Identify which cell holds the provided text, then report its (x, y) central coordinate. 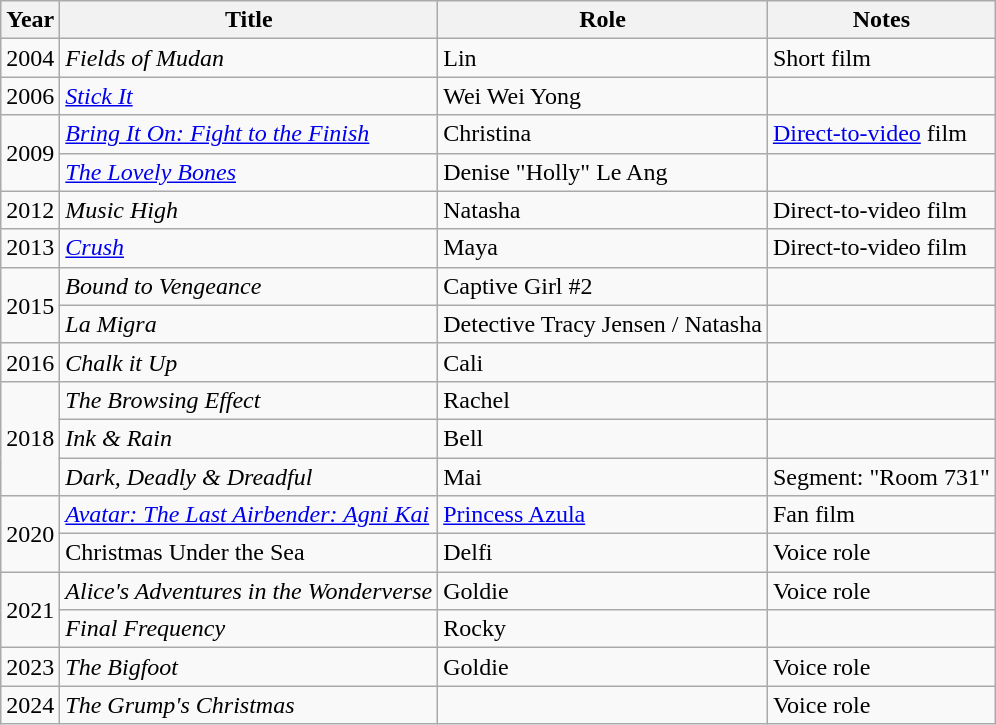
2006 (30, 96)
Bell (603, 438)
Christmas Under the Sea (249, 553)
Lin (603, 58)
Short film (881, 58)
Chalk it Up (249, 362)
Delfi (603, 553)
Stick It (249, 96)
Detective Tracy Jensen / Natasha (603, 324)
Segment: "Room 731" (881, 477)
Princess Azula (603, 515)
2004 (30, 58)
Denise "Holly" Le Ang (603, 172)
The Grump's Christmas (249, 705)
Rocky (603, 629)
2024 (30, 705)
Role (603, 20)
Year (30, 20)
Final Frequency (249, 629)
Christina (603, 134)
Alice's Adventures in the Wonderverse (249, 591)
Cali (603, 362)
2021 (30, 610)
Ink & Rain (249, 438)
Captive Girl #2 (603, 286)
Bring It On: Fight to the Finish (249, 134)
2020 (30, 534)
Dark, Deadly & Dreadful (249, 477)
The Lovely Bones (249, 172)
Music High (249, 210)
The Browsing Effect (249, 400)
Notes (881, 20)
Fan film (881, 515)
2012 (30, 210)
2023 (30, 667)
2018 (30, 438)
Wei Wei Yong (603, 96)
Rachel (603, 400)
Natasha (603, 210)
2009 (30, 153)
Fields of Mudan (249, 58)
Avatar: The Last Airbender: Agni Kai (249, 515)
Bound to Vengeance (249, 286)
2016 (30, 362)
La Migra (249, 324)
Maya (603, 248)
Title (249, 20)
The Bigfoot (249, 667)
2015 (30, 305)
2013 (30, 248)
Crush (249, 248)
Mai (603, 477)
